Find where the given text appears and provide that cell's center as [X, Y] coordinate. 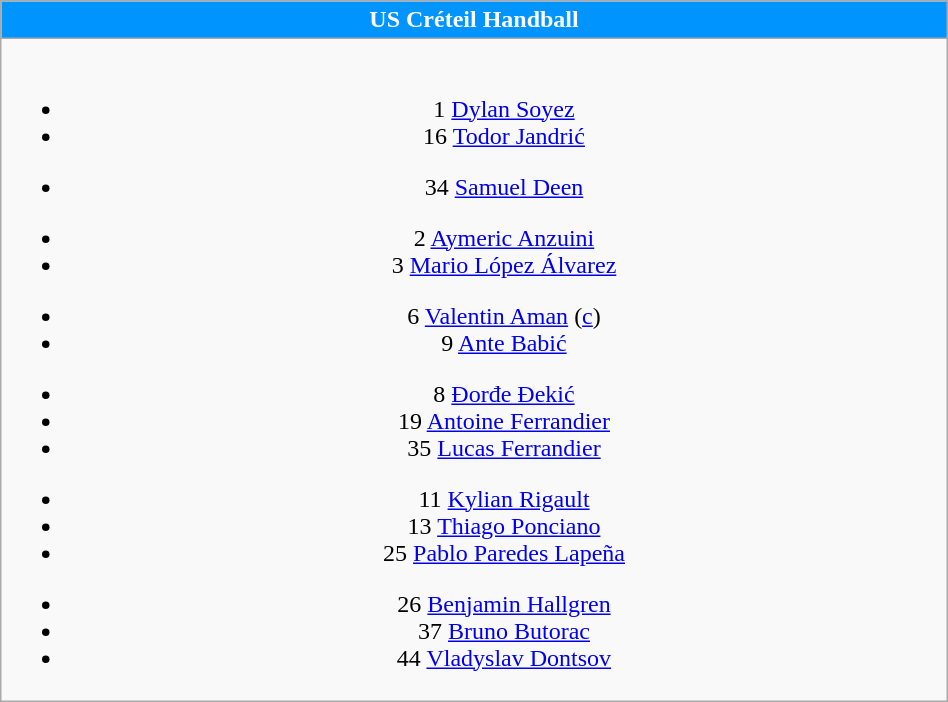
US Créteil Handball [474, 20]
